For the text-containing cell, return its midpoint in [X, Y] coordinate format. 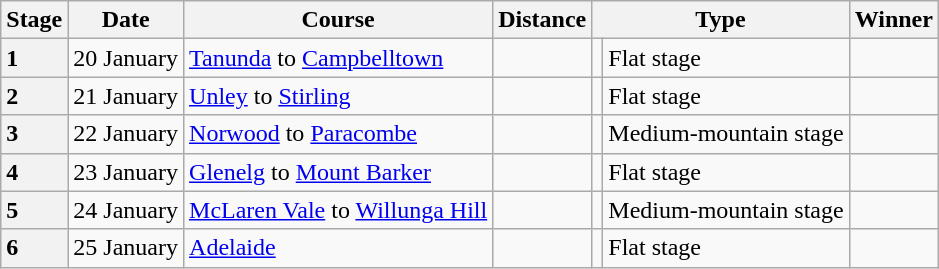
Type [720, 20]
25 January [126, 248]
Course [338, 20]
5 [34, 210]
24 January [126, 210]
23 January [126, 172]
Glenelg to Mount Barker [338, 172]
Stage [34, 20]
Date [126, 20]
20 January [126, 58]
22 January [126, 134]
21 January [126, 96]
Distance [542, 20]
Unley to Stirling [338, 96]
4 [34, 172]
2 [34, 96]
Adelaide [338, 248]
Tanunda to Campbelltown [338, 58]
3 [34, 134]
McLaren Vale to Willunga Hill [338, 210]
1 [34, 58]
6 [34, 248]
Winner [894, 20]
Norwood to Paracombe [338, 134]
